Identify which cell holds the provided text, then report its (X, Y) central coordinate. 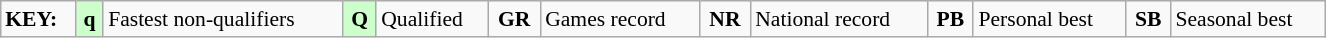
NR (725, 19)
Personal best (1049, 19)
Q (360, 19)
Seasonal best (1248, 19)
Games record (620, 19)
Qualified (432, 19)
GR (514, 19)
National record (838, 19)
SB (1148, 19)
KEY: (38, 19)
Fastest non-qualifiers (223, 19)
PB (950, 19)
q (90, 19)
